Pinpoint the cell where the given text exists, returning its [X, Y] midpoint coordinate. 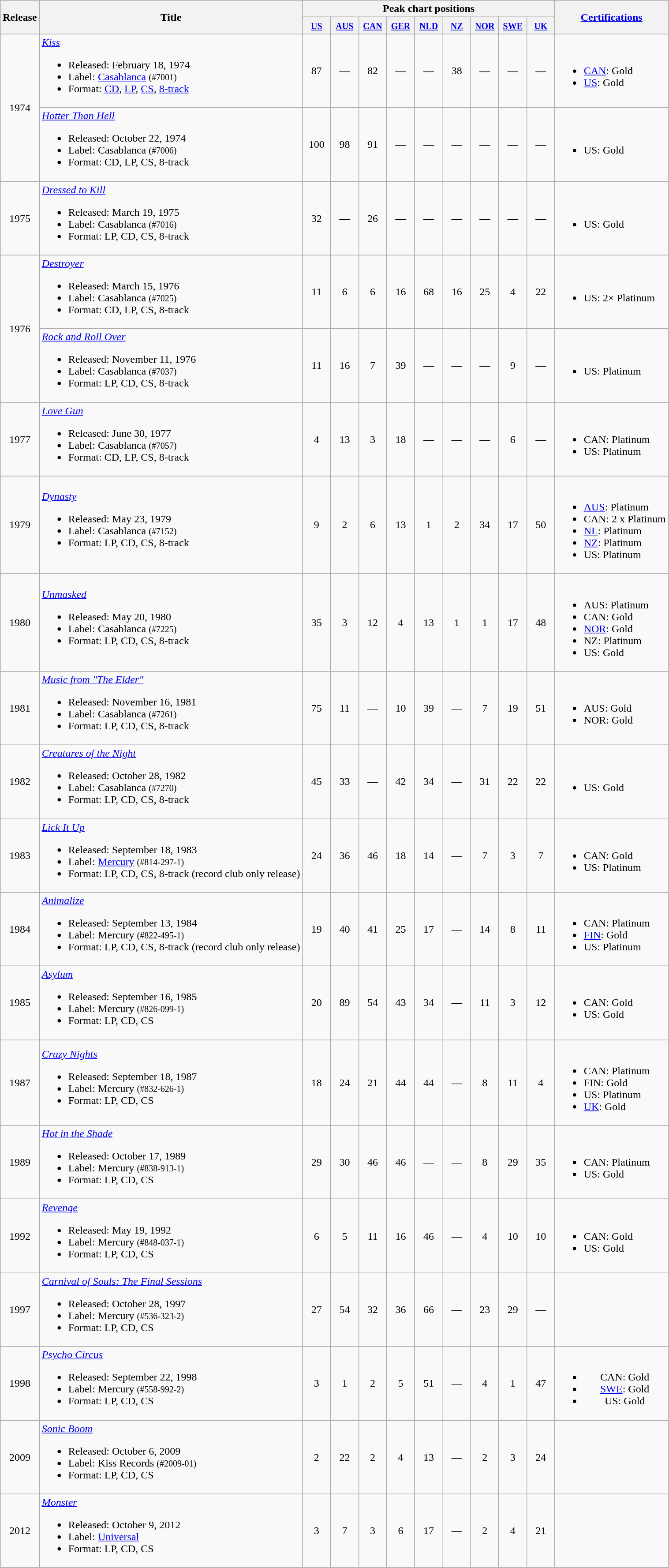
1998 [20, 1384]
NLD [429, 26]
1974 [20, 108]
87 [317, 71]
33 [345, 782]
1976 [20, 329]
RevengeReleased: May 19, 1992Label: Mercury (#848-037-1)Format: LP, CD, CS [171, 1236]
43 [401, 1003]
Hotter Than HellReleased: October 22, 1974Label: Casablanca (#7006)Format: CD, LP, CS, 8-track [171, 145]
CAN [373, 26]
Hot in the ShadeReleased: October 17, 1989Label: Mercury (#838-913-1)Format: LP, CD, CS [171, 1162]
Sonic BoomReleased: October 6, 2009Label: Kiss Records (#2009-01)Format: LP, CD, CS [171, 1457]
89 [345, 1003]
100 [317, 145]
91 [373, 145]
CAN: PlatinumUS: Platinum [611, 439]
CAN: PlatinumFIN: GoldUS: PlatinumUK: Gold [611, 1083]
1981 [20, 708]
38 [457, 71]
DynastyReleased: May 23, 1979Label: Casablanca (#7152)Format: LP, CD, CS, 8-track [171, 525]
US: 2× Platinum [611, 292]
1992 [20, 1236]
1979 [20, 525]
30 [345, 1162]
1989 [20, 1162]
DestroyerReleased: March 15, 1976Label: Casablanca (#7025)Format: CD, LP, CS, 8-track [171, 292]
68 [429, 292]
Rock and Roll OverReleased: November 11, 1976Label: Casablanca (#7037)Format: LP, CD, CS, 8-track [171, 365]
CAN: PlatinumFIN: GoldUS: Platinum [611, 929]
82 [373, 71]
Creatures of the NightReleased: October 28, 1982Label: Casablanca (#7270)Format: LP, CD, CS, 8-track [171, 782]
NOR [485, 26]
Dressed to KillReleased: March 19, 1975Label: Casablanca (#7016)Format: LP, CD, CS, 8-track [171, 218]
45 [317, 782]
UnmaskedReleased: May 20, 1980Label: Casablanca (#7225)Format: LP, CD, CS, 8-track [171, 622]
20 [317, 1003]
1985 [20, 1003]
NZ [457, 26]
AUS [345, 26]
2009 [20, 1457]
1984 [20, 929]
2012 [20, 1531]
66 [429, 1309]
CAN: GoldSWE: GoldUS: Gold [611, 1384]
Peak chart positions [429, 9]
Music from "The Elder"Released: November 16, 1981Label: Casablanca (#7261)Format: LP, CD, CS, 8-track [171, 708]
AUS: PlatinumCAN: GoldNOR: GoldNZ: PlatinumUS: Gold [611, 622]
Certifications [611, 17]
42 [401, 782]
1975 [20, 218]
48 [541, 622]
Crazy NightsReleased: September 18, 1987Label: Mercury (#832-626-1)Format: LP, CD, CS [171, 1083]
41 [373, 929]
1982 [20, 782]
31 [485, 782]
US: Platinum [611, 365]
CAN: PlatinumUS: Gold [611, 1162]
47 [541, 1384]
Carnival of Souls: The Final SessionsReleased: October 28, 1997Label: Mercury (#536-323-2)Format: LP, CD, CS [171, 1309]
AnimalizeReleased: September 13, 1984Label: Mercury (#822-495-1)Format: LP, CD, CS, 8-track (record club only release) [171, 929]
26 [373, 218]
98 [345, 145]
27 [317, 1309]
CAN: GoldUS: Platinum [611, 856]
US [317, 26]
1997 [20, 1309]
AUS: PlatinumCAN: 2 x PlatinumNL: PlatinumNZ: PlatinumUS: Platinum [611, 525]
Psycho CircusReleased: September 22, 1998Label: Mercury (#558-992-2)Format: LP, CD, CS [171, 1384]
GER [401, 26]
75 [317, 708]
Lick It UpReleased: September 18, 1983Label: Mercury (#814-297-1)Format: LP, CD, CS, 8-track (record club only release) [171, 856]
23 [485, 1309]
1980 [20, 622]
1987 [20, 1083]
Release [20, 17]
1983 [20, 856]
Title [171, 17]
MonsterReleased: October 9, 2012Label: UniversalFormat: LP, CD, CS [171, 1531]
UK [541, 26]
KissReleased: February 18, 1974Label: Casablanca (#7001)Format: CD, LP, CS, 8-track [171, 71]
AsylumReleased: September 16, 1985Label: Mercury (#826-099-1)Format: LP, CD, CS [171, 1003]
Love GunReleased: June 30, 1977Label: Casablanca (#7057)Format: CD, LP, CS, 8-track [171, 439]
AUS: GoldNOR: Gold [611, 708]
40 [345, 929]
50 [541, 525]
1977 [20, 439]
SWE [513, 26]
